Locate the cell with the specified text and output its [X, Y] center coordinate. 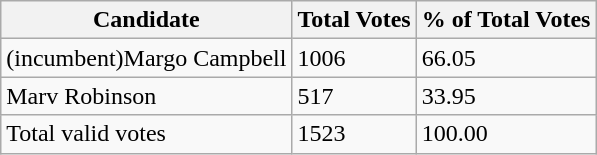
33.95 [506, 96]
1523 [354, 134]
Total Votes [354, 20]
Total valid votes [146, 134]
Candidate [146, 20]
% of Total Votes [506, 20]
(incumbent)Margo Campbell [146, 58]
Marv Robinson [146, 96]
517 [354, 96]
66.05 [506, 58]
1006 [354, 58]
100.00 [506, 134]
